Identify which cell holds the provided text, then report its [X, Y] central coordinate. 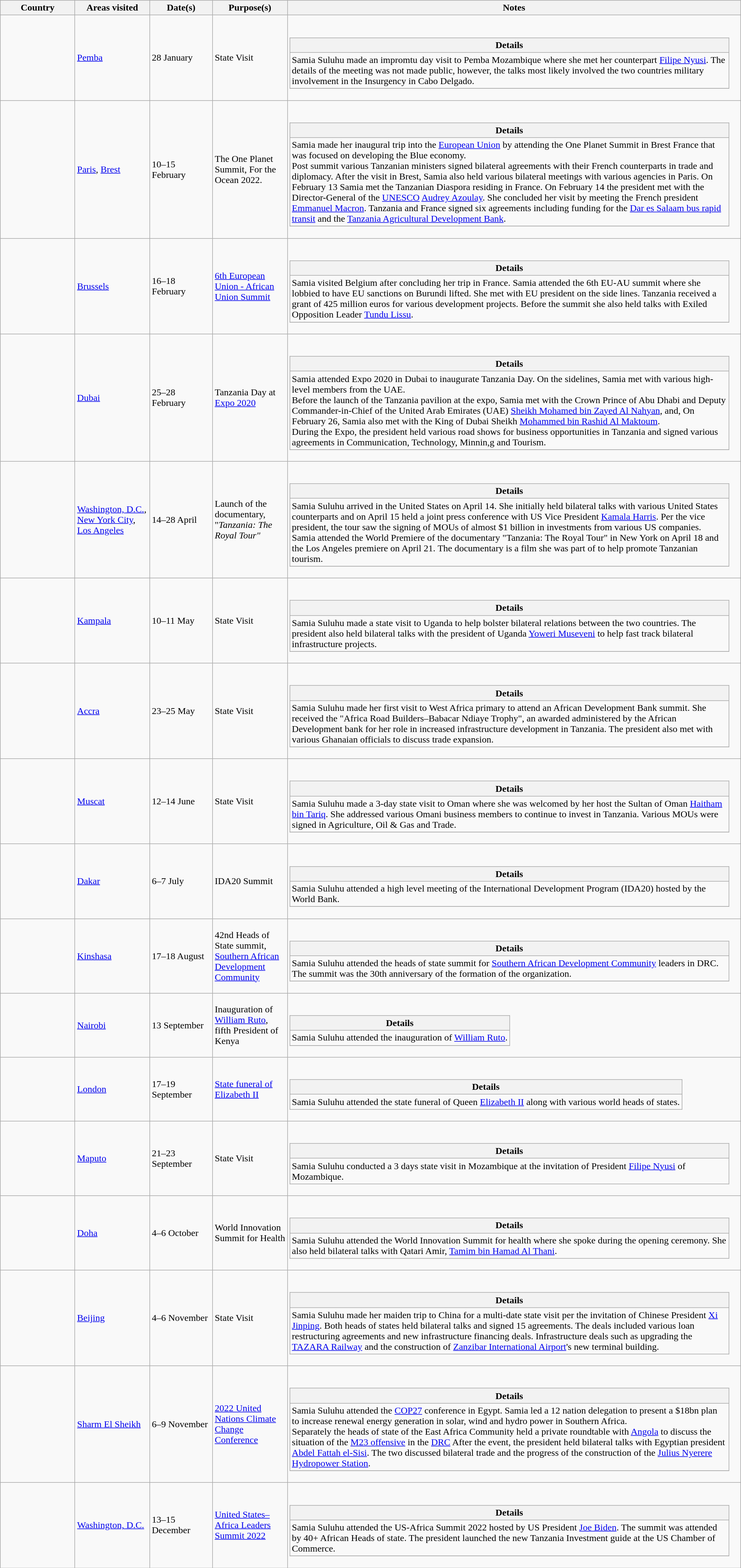
Inauguration of William Ruto, fifth President of Kenya [250, 1025]
17–19 September [181, 1089]
World Innovation Summit for Health [250, 1233]
25–28 February [181, 398]
13–15 December [181, 1525]
Purpose(s) [250, 8]
London [113, 1089]
Launch of the documentary, "Tanzania: The Royal Tour" [250, 520]
Notes [514, 8]
Samia Suluhu conducted a 3 days state visit in Mozambique at the invitation of President Filipe Nyusi of Mozambique. [509, 1171]
Areas visited [113, 8]
Kampala [113, 621]
Details Samia Suluhu conducted a 3 days state visit in Mozambique at the invitation of President Filipe Nyusi of Mozambique. [514, 1158]
United States–Africa Leaders Summit 2022 [250, 1525]
6–9 November [181, 1424]
Details Samia Suluhu attended a high level meeting of the International Development Program (IDA20) hosted by the World Bank. [514, 881]
Dubai [113, 398]
Washington, D.C., New York City, Los Angeles [113, 520]
4–6 November [181, 1318]
14–28 April [181, 520]
Brussels [113, 286]
17–18 August [181, 956]
IDA20 Summit [250, 881]
6–7 July [181, 881]
42nd Heads of State summit, Southern African Development Community [250, 956]
28 January [181, 58]
Muscat [113, 802]
Doha [113, 1233]
10–11 May [181, 621]
Country [38, 8]
Beijing [113, 1318]
Paris, Brest [113, 169]
10–15 February [181, 169]
6th European Union - African Union Summit [250, 286]
Kinshasa [113, 956]
2022 United Nations Climate Change Conference [250, 1424]
Accra [113, 711]
21–23 September [181, 1158]
Samia Suluhu attended the inauguration of William Ruto. [399, 1038]
Details Samia Suluhu attended the inauguration of William Ruto. [514, 1025]
Maputo [113, 1158]
Tanzania Day at Expo 2020 [250, 398]
Samia Suluhu attended a high level meeting of the International Development Program (IDA20) hosted by the World Bank. [509, 894]
16–18 February [181, 286]
12–14 June [181, 802]
Details Samia Suluhu attended the state funeral of Queen Elizabeth II along with various world heads of states. [514, 1089]
Sharm El Sheikh [113, 1424]
State funeral of Elizabeth II [250, 1089]
Nairobi [113, 1025]
23–25 May [181, 711]
13 September [181, 1025]
The One Planet Summit, For the Ocean 2022. [250, 169]
Dakar [113, 881]
4–6 October [181, 1233]
Samia Suluhu attended the state funeral of Queen Elizabeth II along with various world heads of states. [485, 1102]
Washington, D.C. [113, 1525]
Pemba [113, 58]
Date(s) [181, 8]
